Scan for the cell matching the given text and deliver its (X, Y) coordinate at center. 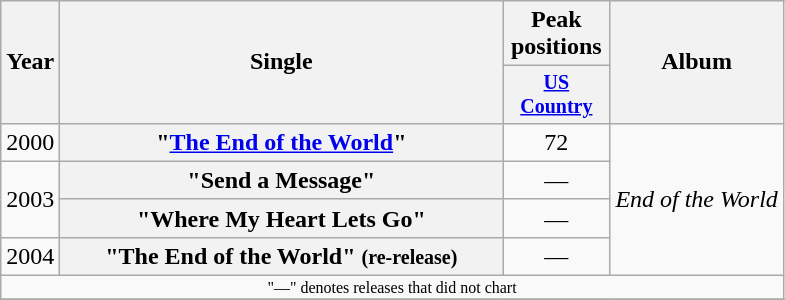
"The End of the World" (re-release) (282, 256)
Album (697, 62)
Peak positions (556, 34)
2000 (30, 142)
2003 (30, 199)
72 (556, 142)
End of the World (697, 199)
2004 (30, 256)
"Send a Message" (282, 180)
"Where My Heart Lets Go" (282, 218)
"The End of the World" (282, 142)
"—" denotes releases that did not chart (392, 288)
Single (282, 62)
Year (30, 62)
US Country (556, 94)
